Search for the cell housing the specified text and yield its [X, Y] center coordinate. 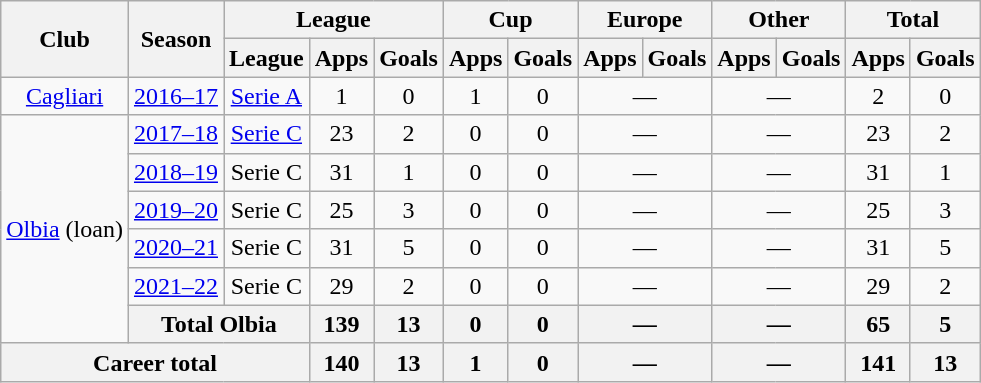
2016–17 [176, 96]
2019–20 [176, 210]
2020–21 [176, 248]
Career total [155, 362]
2017–18 [176, 134]
141 [878, 362]
Cagliari [65, 96]
Cup [510, 20]
Total Olbia [218, 324]
2021–22 [176, 286]
2018–19 [176, 172]
Europe [645, 20]
Serie A [267, 96]
65 [878, 324]
140 [341, 362]
Season [176, 39]
139 [341, 324]
Olbia (loan) [65, 229]
Club [65, 39]
Total [913, 20]
Other [779, 20]
